Output the (X, Y) coordinate of the center of the cell containing the given text.  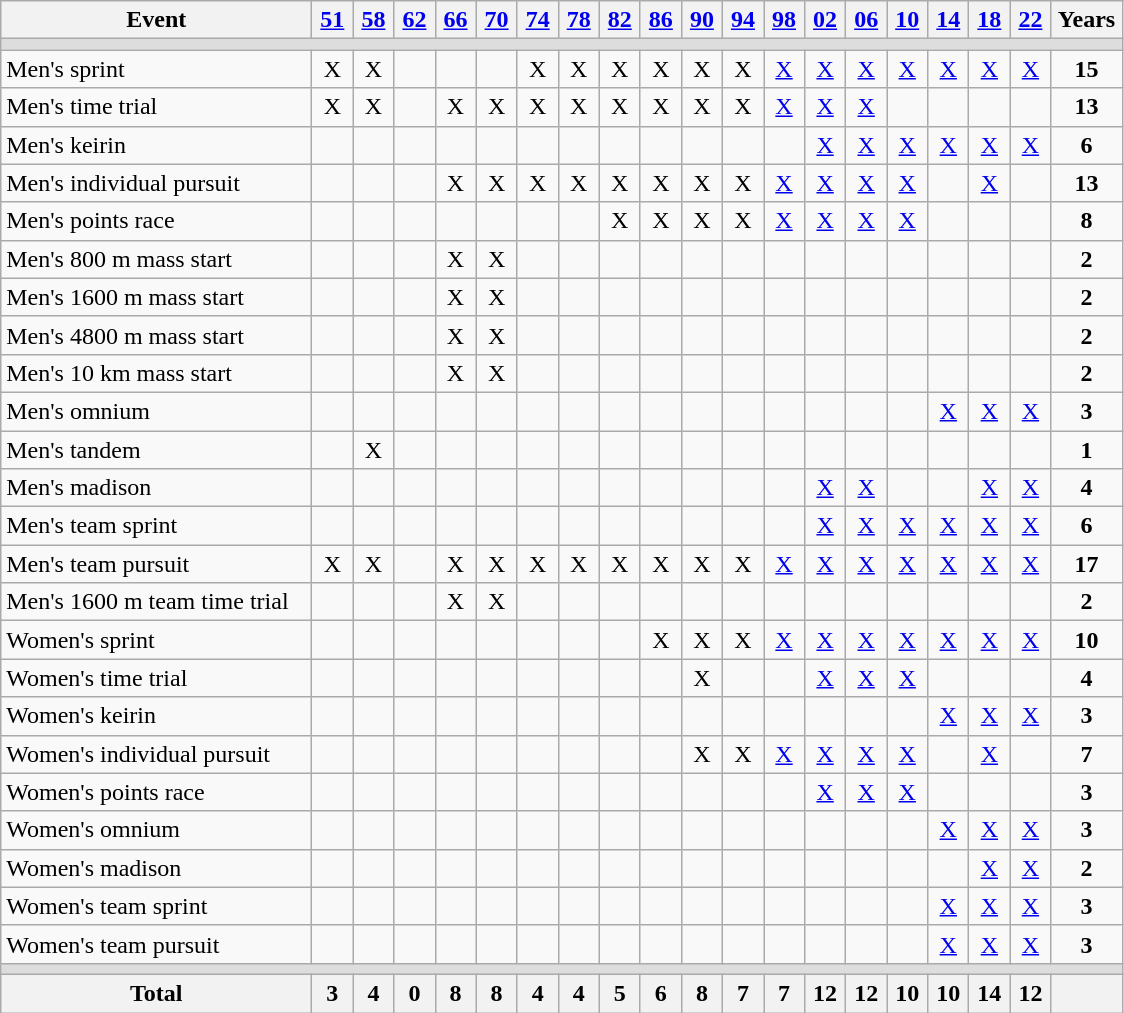
Men's team sprint (156, 526)
1 (1086, 449)
Men's sprint (156, 69)
Women's omnium (156, 830)
66 (456, 20)
Women's madison (156, 868)
74 (538, 20)
18 (990, 20)
17 (1086, 564)
Women's sprint (156, 640)
Women's time trial (156, 678)
Men's individual pursuit (156, 183)
Men's 10 km mass start (156, 373)
Women's team sprint (156, 906)
58 (374, 20)
82 (620, 20)
Total (156, 993)
15 (1086, 69)
Men's omnium (156, 411)
Men's 1600 m mass start (156, 297)
Women's points race (156, 792)
Women's individual pursuit (156, 754)
86 (660, 20)
Men's 1600 m team time trial (156, 602)
Men's 4800 m mass start (156, 335)
Men's madison (156, 488)
Event (156, 20)
Women's keirin (156, 716)
Men's keirin (156, 145)
94 (742, 20)
06 (866, 20)
0 (414, 993)
51 (332, 20)
Men's tandem (156, 449)
5 (620, 993)
90 (702, 20)
Years (1086, 20)
70 (496, 20)
62 (414, 20)
22 (1030, 20)
78 (578, 20)
Men's points race (156, 221)
Men's time trial (156, 107)
98 (784, 20)
Men's team pursuit (156, 564)
Women's team pursuit (156, 944)
02 (826, 20)
Men's 800 m mass start (156, 259)
